Scan for the cell matching the given text and deliver its (x, y) coordinate at center. 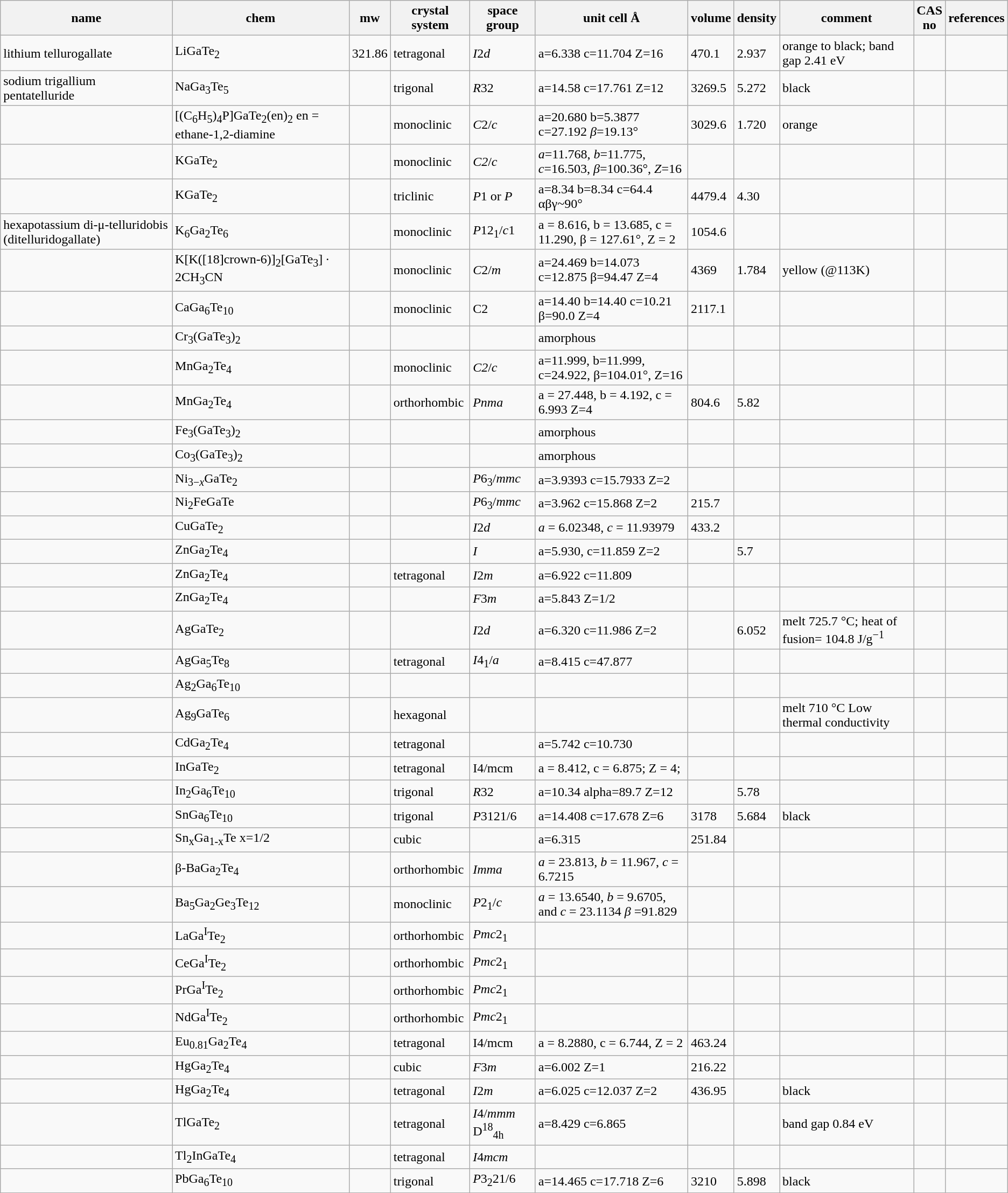
a=6.315 (612, 840)
6.052 (757, 630)
a = 8.412, c = 6.875; Z = 4; (612, 768)
3029.6 (711, 125)
a=3.962 c=15.868 Z=2 (612, 504)
a=11.999, b=11.999, c=24.922, β=104.01°, Z=16 (612, 367)
C2 (503, 308)
InGaTe2 (261, 768)
NdGaITe2 (261, 1018)
463.24 (711, 1043)
Pnma (503, 403)
a=5.843 Z=1/2 (612, 599)
P121/c1 (503, 232)
a = 13.6540, b = 9.6705, and c = 23.1134 β =91.829 (612, 904)
3210 (711, 1181)
AgGa5Te8 (261, 661)
470.1 (711, 53)
a = 8.616, b = 13.685, c = 11.290, β = 127.61°, Ζ = 2 (612, 232)
hexapotassium di-μ-telluridobis (ditelluridogallate) (86, 232)
I4/mmm D184h (503, 1124)
triclinic (430, 196)
band gap 0.84 eV (846, 1124)
P1 or P (503, 196)
a=6.025 c=12.037 Z=2 (612, 1091)
mw (369, 18)
Ni3−xGaTe2 (261, 479)
5.684 (757, 816)
crystal system (430, 18)
P3221/6 (503, 1181)
3178 (711, 816)
a = 23.813, b = 11.967, c = 6.7215 (612, 869)
TlGaTe2 (261, 1124)
804.6 (711, 403)
a=20.680 b=5.3877 c=27.192 β=19.13° (612, 125)
SnxGa1-xTe x=1/2 (261, 840)
1.784 (757, 270)
Eu0.81Ga2Te4 (261, 1043)
1.720 (757, 125)
2.937 (757, 53)
4.30 (757, 196)
comment (846, 18)
In2Ga6Te10 (261, 792)
a=6.002 Z=1 (612, 1067)
references (977, 18)
melt 725.7 °C; heat of fusion= 104.8 J/g−1 (846, 630)
unit cell Å (612, 18)
I41/a (503, 661)
433.2 (711, 527)
Ba5Ga2Ge3Te12 (261, 904)
321.86 (369, 53)
251.84 (711, 840)
3269.5 (711, 88)
Co3(GaTe3)2 (261, 456)
4369 (711, 270)
Ni2FeGaTe (261, 504)
Imma (503, 869)
5.898 (757, 1181)
NaGa3Te5 (261, 88)
K[K([18]crown-6)]2[GaTe3] · 2CH3CN (261, 270)
SnGa6Te10 (261, 816)
I4mcm (503, 1157)
215.7 (711, 504)
LiGaTe2 (261, 53)
name (86, 18)
Cr3(GaTe3)2 (261, 338)
a=3.9393 c=15.7933 Z=2 (612, 479)
a=6.338 c=11.704 Z=16 (612, 53)
a=10.34 alpha=89.7 Z=12 (612, 792)
[(C6H5)4P]GaTe2(en)2 en = ethane-1,2-diamine (261, 125)
yellow (@113K) (846, 270)
CeGaITe2 (261, 963)
CaGa6Te10 (261, 308)
PbGa6Te10 (261, 1181)
436.95 (711, 1091)
a=24.469 b=14.073 c=12.875 β=94.47 Z=4 (612, 270)
1054.6 (711, 232)
2117.1 (711, 308)
K6Ga2Te6 (261, 232)
I (503, 551)
β-BaGa2Te4 (261, 869)
Tl2InGaTe4 (261, 1157)
a=14.465 c=17.718 Z=6 (612, 1181)
hexagonal (430, 715)
a=8.34 b=8.34 c=64.4 αβγ~90° (612, 196)
C2/m (503, 270)
5.78 (757, 792)
sodium trigallium pentatelluride (86, 88)
a=14.408 c=17.678 Z=6 (612, 816)
orange to black; band gap 2.41 eV (846, 53)
P21/c (503, 904)
a = 6.02348, c = 11.93979 (612, 527)
orange (846, 125)
P3121/6 (503, 816)
melt 710 °C Low thermal conductivity (846, 715)
CASno (929, 18)
density (757, 18)
a=5.930, c=11.859 Z=2 (612, 551)
a=8.415 c=47.877 (612, 661)
a=11.768, b=11.775, c=16.503, β=100.36°, Z=16 (612, 162)
Ag2Ga6Te10 (261, 685)
a = 8.2880, c = 6.744, Z = 2 (612, 1043)
AgGaTe2 (261, 630)
5.82 (757, 403)
Fe3(GaTe3)2 (261, 432)
space group (503, 18)
216.22 (711, 1067)
a=14.40 b=14.40 c=10.21 β=90.0 Z=4 (612, 308)
5.7 (757, 551)
4479.4 (711, 196)
Ag9GaTe6 (261, 715)
volume (711, 18)
5.272 (757, 88)
a=6.922 c=11.809 (612, 575)
chem (261, 18)
a=5.742 c=10.730 (612, 744)
a=14.58 c=17.761 Z=12 (612, 88)
a=8.429 c=6.865 (612, 1124)
a=6.320 c=11.986 Z=2 (612, 630)
CuGaTe2 (261, 527)
LaGaITe2 (261, 936)
a = 27.448, b = 4.192, c = 6.993 Z=4 (612, 403)
PrGaITe2 (261, 990)
CdGa2Te4 (261, 744)
lithium tellurogallate (86, 53)
